Provide the (x, y) coordinate of the cell's center where the given text is located.  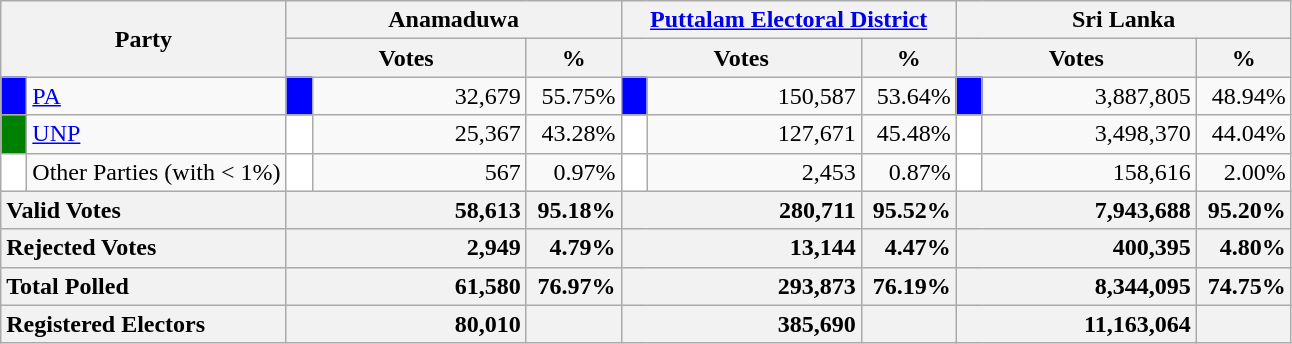
Party (144, 39)
400,395 (1076, 248)
3,887,805 (1089, 96)
Total Polled (144, 286)
Rejected Votes (144, 248)
150,587 (754, 96)
0.97% (574, 172)
Other Parties (with < 1%) (156, 172)
8,344,095 (1076, 286)
55.75% (574, 96)
95.18% (574, 210)
0.87% (908, 172)
74.75% (1244, 286)
Registered Electors (144, 324)
UNP (156, 134)
567 (419, 172)
43.28% (574, 134)
385,690 (741, 324)
95.52% (908, 210)
58,613 (406, 210)
45.48% (908, 134)
7,943,688 (1076, 210)
95.20% (1244, 210)
4.79% (574, 248)
4.80% (1244, 248)
Puttalam Electoral District (788, 20)
44.04% (1244, 134)
158,616 (1089, 172)
53.64% (908, 96)
80,010 (406, 324)
Valid Votes (144, 210)
293,873 (741, 286)
3,498,370 (1089, 134)
76.97% (574, 286)
2,949 (406, 248)
2,453 (754, 172)
4.47% (908, 248)
25,367 (419, 134)
11,163,064 (1076, 324)
76.19% (908, 286)
127,671 (754, 134)
280,711 (741, 210)
13,144 (741, 248)
61,580 (406, 286)
Anamaduwa (454, 20)
2.00% (1244, 172)
32,679 (419, 96)
PA (156, 96)
Sri Lanka (1124, 20)
48.94% (1244, 96)
